Locate the cell with the specified text and output its [x, y] center coordinate. 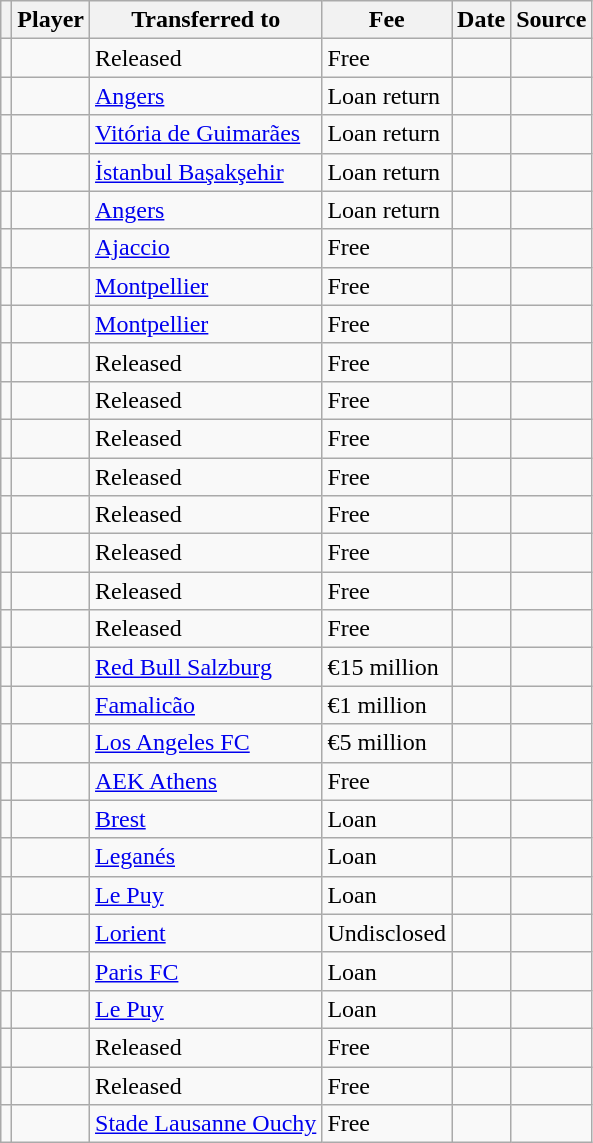
€15 million [387, 667]
€1 million [387, 705]
Transferred to [206, 20]
Date [482, 20]
Paris FC [206, 971]
Ajaccio [206, 248]
Brest [206, 819]
İstanbul Başakşehir [206, 172]
Fee [387, 20]
Player [51, 20]
Famalicão [206, 705]
€5 million [387, 743]
Lorient [206, 933]
Vitória de Guimarães [206, 134]
Leganés [206, 857]
Source [552, 20]
Los Angeles FC [206, 743]
Red Bull Salzburg [206, 667]
AEK Athens [206, 781]
Stade Lausanne Ouchy [206, 1124]
Undisclosed [387, 933]
